From the cell containing the given text, extract its center point as [x, y] coordinate. 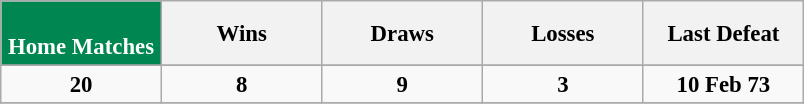
Last Defeat [724, 34]
3 [564, 85]
Home Matches [82, 34]
8 [242, 85]
Draws [402, 34]
10 Feb 73 [724, 85]
20 [82, 85]
9 [402, 85]
Wins [242, 34]
Losses [564, 34]
